For the text-containing cell, return its midpoint in [x, y] coordinate format. 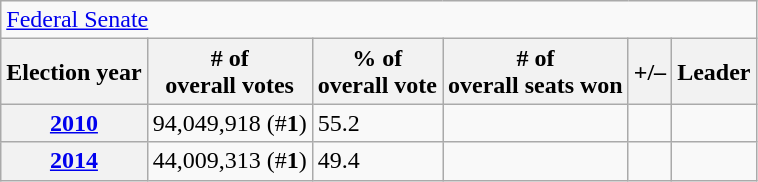
2010 [74, 123]
55.2 [377, 123]
% ofoverall vote [377, 72]
49.4 [377, 161]
# ofoverall votes [230, 72]
Election year [74, 72]
94,049,918 (#1) [230, 123]
Leader [714, 72]
2014 [74, 161]
# ofoverall seats won [536, 72]
+/– [650, 72]
44,009,313 (#1) [230, 161]
Federal Senate [378, 20]
